Output the [X, Y] coordinate of the center of the cell containing the given text.  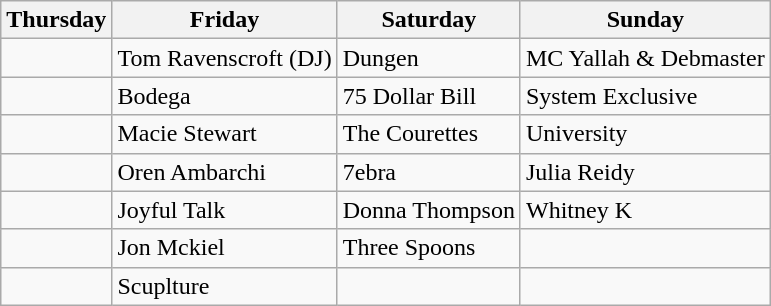
Julia Reidy [645, 172]
Thursday [56, 20]
Saturday [428, 20]
Three Spoons [428, 248]
Oren Ambarchi [224, 172]
Joyful Talk [224, 210]
Friday [224, 20]
7ebra [428, 172]
MC Yallah & Debmaster [645, 58]
75 Dollar Bill [428, 96]
The Courettes [428, 134]
Tom Ravenscroft (DJ) [224, 58]
Jon Mckiel [224, 248]
System Exclusive [645, 96]
Dungen [428, 58]
Bodega [224, 96]
University [645, 134]
Scuplture [224, 286]
Sunday [645, 20]
Whitney K [645, 210]
Macie Stewart [224, 134]
Donna Thompson [428, 210]
